Detect which cell encompasses the target text, then output its (X, Y) center coordinate. 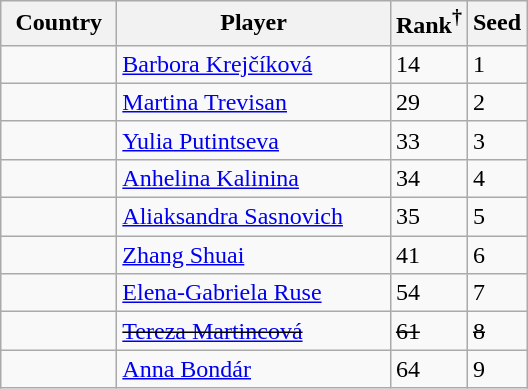
2 (496, 102)
9 (496, 369)
61 (428, 331)
Martina Trevisan (254, 102)
3 (496, 140)
35 (428, 217)
64 (428, 369)
34 (428, 178)
Aliaksandra Sasnovich (254, 217)
8 (496, 331)
Yulia Putintseva (254, 140)
29 (428, 102)
Zhang Shuai (254, 255)
Anna Bondár (254, 369)
Tereza Martincová (254, 331)
1 (496, 64)
41 (428, 255)
Barbora Krejčíková (254, 64)
14 (428, 64)
7 (496, 293)
33 (428, 140)
Player (254, 24)
Country (59, 24)
6 (496, 255)
Elena-Gabriela Ruse (254, 293)
4 (496, 178)
Seed (496, 24)
Anhelina Kalinina (254, 178)
54 (428, 293)
5 (496, 217)
Rank† (428, 24)
